Output the (X, Y) coordinate of the center of the cell containing the given text.  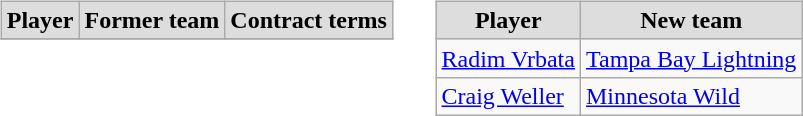
Contract terms (309, 20)
Minnesota Wild (690, 96)
Former team (152, 20)
Tampa Bay Lightning (690, 58)
Radim Vrbata (508, 58)
New team (690, 20)
Craig Weller (508, 96)
